Pinpoint the cell where the given text exists, returning its (x, y) midpoint coordinate. 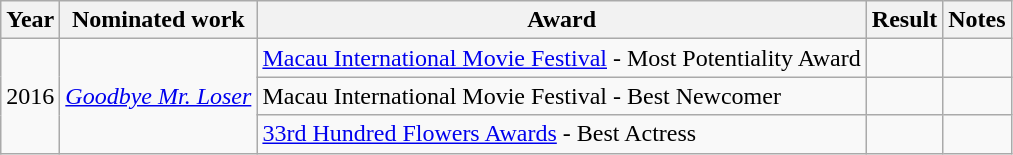
Notes (977, 20)
Year (30, 20)
33rd Hundred Flowers Awards - Best Actress (562, 134)
Macau International Movie Festival - Best Newcomer (562, 96)
Goodbye Mr. Loser (158, 96)
Macau International Movie Festival - Most Potentiality Award (562, 58)
Result (904, 20)
Nominated work (158, 20)
Award (562, 20)
2016 (30, 96)
